Extract the (x, y) coordinate from the center of the cell holding the provided text.  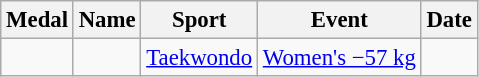
Medal (38, 20)
Name (107, 20)
Date (449, 20)
Taekwondo (200, 58)
Sport (200, 20)
Event (339, 20)
Women's −57 kg (339, 58)
